Provide the [x, y] coordinate of the cell's center where the given text is located.  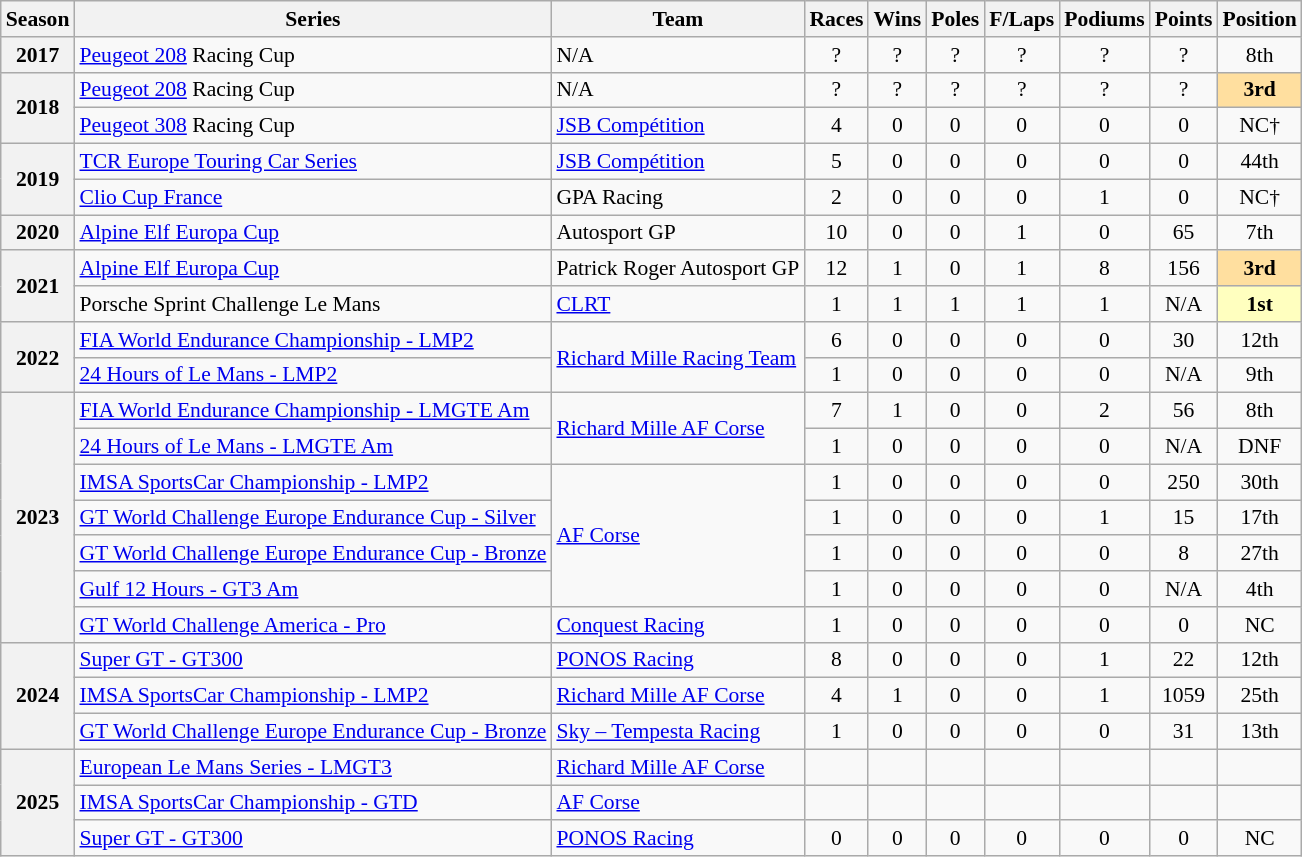
44th [1259, 162]
22 [1184, 660]
GT World Challenge Europe Endurance Cup - Silver [312, 518]
Porsche Sprint Challenge Le Mans [312, 304]
7 [836, 411]
2020 [38, 233]
31 [1184, 732]
10 [836, 233]
27th [1259, 554]
Conquest Racing [678, 625]
12 [836, 269]
Richard Mille Racing Team [678, 358]
2025 [38, 802]
Gulf 12 Hours - GT3 Am [312, 589]
1059 [1184, 696]
2018 [38, 108]
CLRT [678, 304]
1st [1259, 304]
DNF [1259, 447]
FIA World Endurance Championship - LMP2 [312, 340]
24 Hours of Le Mans - LMP2 [312, 375]
Sky – Tempesta Racing [678, 732]
Points [1184, 19]
GT World Challenge America - Pro [312, 625]
TCR Europe Touring Car Series [312, 162]
Peugeot 308 Racing Cup [312, 126]
European Le Mans Series - LMGT3 [312, 767]
2017 [38, 55]
Series [312, 19]
Wins [897, 19]
FIA World Endurance Championship - LMGTE Am [312, 411]
25th [1259, 696]
6 [836, 340]
13th [1259, 732]
Podiums [1104, 19]
2024 [38, 696]
9th [1259, 375]
Patrick Roger Autosport GP [678, 269]
F/Laps [1022, 19]
2023 [38, 518]
5 [836, 162]
4th [1259, 589]
GPA Racing [678, 197]
Poles [955, 19]
15 [1184, 518]
250 [1184, 482]
30th [1259, 482]
Team [678, 19]
Autosport GP [678, 233]
17th [1259, 518]
156 [1184, 269]
Season [38, 19]
7th [1259, 233]
2021 [38, 286]
IMSA SportsCar Championship - GTD [312, 803]
2019 [38, 180]
30 [1184, 340]
2022 [38, 358]
Position [1259, 19]
65 [1184, 233]
Races [836, 19]
Clio Cup France [312, 197]
56 [1184, 411]
24 Hours of Le Mans - LMGTE Am [312, 447]
